Identify which cell holds the provided text, then report its (x, y) central coordinate. 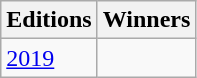
2019 (49, 58)
Winners (146, 20)
Editions (49, 20)
